Return [x, y] of the center of cell containing provided text 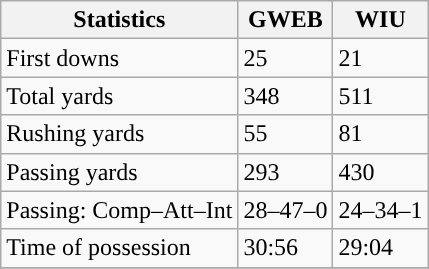
55 [286, 134]
29:04 [380, 248]
Total yards [120, 96]
Rushing yards [120, 134]
24–34–1 [380, 210]
Time of possession [120, 248]
511 [380, 96]
25 [286, 58]
30:56 [286, 248]
Passing: Comp–Att–Int [120, 210]
Statistics [120, 20]
28–47–0 [286, 210]
GWEB [286, 20]
First downs [120, 58]
293 [286, 172]
21 [380, 58]
WIU [380, 20]
81 [380, 134]
348 [286, 96]
Passing yards [120, 172]
430 [380, 172]
